Scan for the cell matching the given text and deliver its [x, y] coordinate at center. 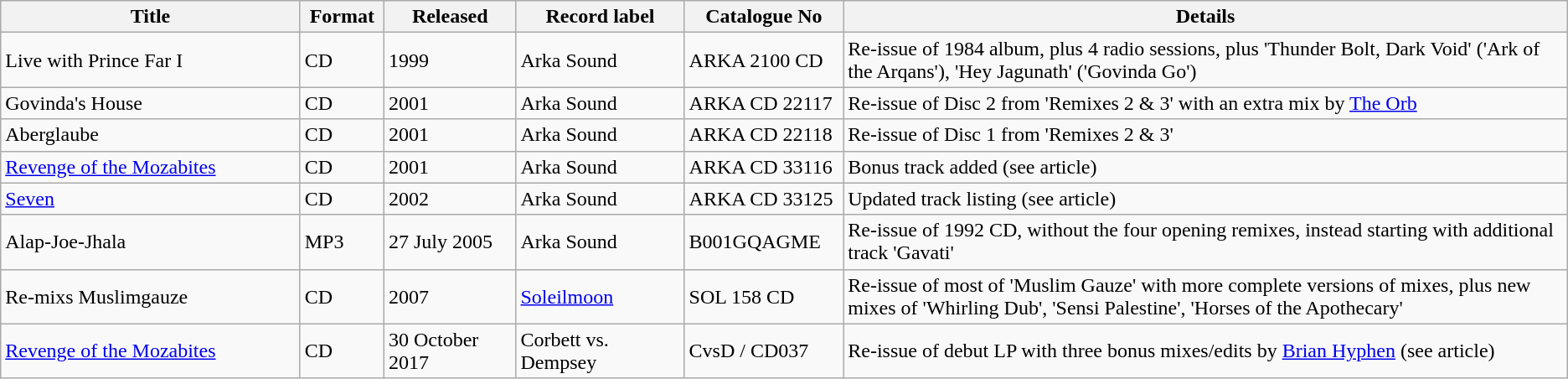
Catalogue No [764, 17]
SOL 158 CD [764, 297]
ARKA CD 33116 [764, 167]
Bonus track added (see article) [1206, 167]
Record label [600, 17]
Re-issue of Disc 1 from 'Remixes 2 & 3' [1206, 135]
Alap-Joe-Jhala [151, 241]
ARKA CD 33125 [764, 199]
Re-mixs Muslimgauze [151, 297]
Title [151, 17]
CvsD / CD037 [764, 350]
1999 [450, 60]
2007 [450, 297]
27 July 2005 [450, 241]
ARKA CD 22117 [764, 103]
ARKA 2100 CD [764, 60]
Seven [151, 199]
MP3 [342, 241]
Updated track listing (see article) [1206, 199]
Soleilmoon [600, 297]
Re-issue of debut LP with three bonus mixes/edits by Brian Hyphen (see article) [1206, 350]
Details [1206, 17]
Re-issue of 1984 album, plus 4 radio sessions, plus 'Thunder Bolt, Dark Void' ('Ark of the Arqans'), 'Hey Jagunath' ('Govinda Go') [1206, 60]
Govinda's House [151, 103]
Format [342, 17]
ARKA CD 22118 [764, 135]
Released [450, 17]
Re-issue of 1992 CD, without the four opening remixes, instead starting with additional track 'Gavati' [1206, 241]
Aberglaube [151, 135]
30 October 2017 [450, 350]
2002 [450, 199]
Live with Prince Far I [151, 60]
B001GQAGME [764, 241]
Re-issue of Disc 2 from 'Remixes 2 & 3' with an extra mix by The Orb [1206, 103]
Corbett vs. Dempsey [600, 350]
